Pinpoint the cell where the given text exists, returning its (x, y) midpoint coordinate. 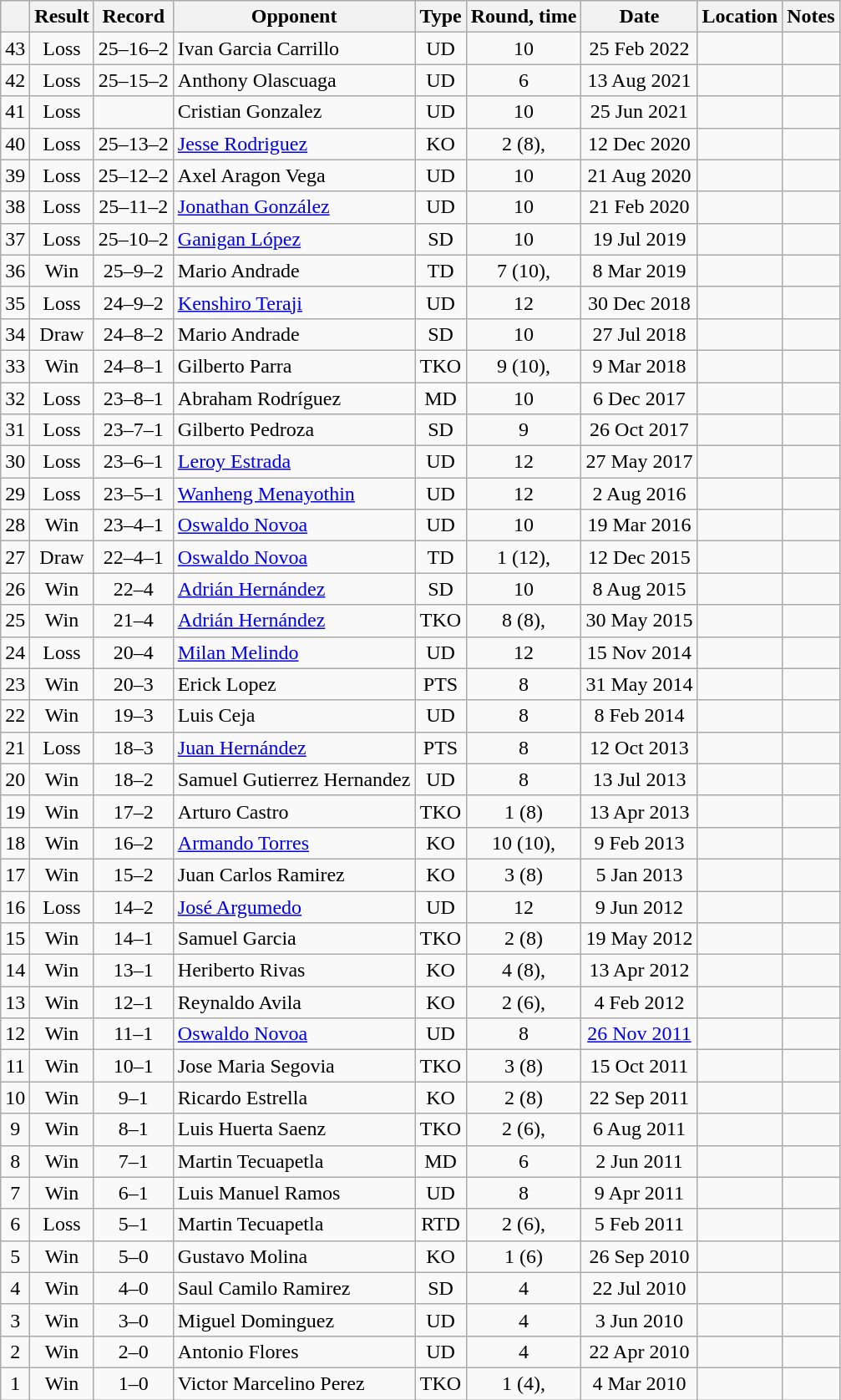
26 Sep 2010 (640, 1256)
41 (15, 112)
32 (15, 398)
12–1 (134, 1002)
25–12–2 (134, 175)
9–1 (134, 1098)
Record (134, 17)
25–15–2 (134, 80)
3 Jun 2010 (640, 1320)
1 (6) (524, 1256)
2 Jun 2011 (640, 1161)
Armando Torres (294, 843)
15 Nov 2014 (640, 652)
25–16–2 (134, 48)
7–1 (134, 1161)
15 Oct 2011 (640, 1066)
Erick Lopez (294, 684)
13 Apr 2013 (640, 811)
27 Jul 2018 (640, 334)
21 (15, 748)
30 (15, 462)
4 Feb 2012 (640, 1002)
Arturo Castro (294, 811)
40 (15, 144)
5–0 (134, 1256)
22–4 (134, 589)
26 Nov 2011 (640, 1034)
23–6–1 (134, 462)
3–0 (134, 1320)
Juan Hernández (294, 748)
Ganigan López (294, 239)
10 (10), (524, 843)
36 (15, 271)
13 Apr 2012 (640, 971)
5 (15, 1256)
1 (12), (524, 557)
43 (15, 48)
Type (441, 17)
Jose Maria Segovia (294, 1066)
1 (15, 1383)
22 Apr 2010 (640, 1352)
Milan Melindo (294, 652)
11 (15, 1066)
4 (8), (524, 971)
Luis Huerta Saenz (294, 1129)
26 Oct 2017 (640, 430)
9 Mar 2018 (640, 366)
7 (15, 1193)
21–4 (134, 621)
Gustavo Molina (294, 1256)
14–1 (134, 939)
35 (15, 302)
25–13–2 (134, 144)
Kenshiro Teraji (294, 302)
Ivan Garcia Carrillo (294, 48)
1 (4), (524, 1383)
19–3 (134, 716)
12 Oct 2013 (640, 748)
Jesse Rodriguez (294, 144)
19 Jul 2019 (640, 239)
22 Sep 2011 (640, 1098)
21 Aug 2020 (640, 175)
Saul Camilo Ramirez (294, 1288)
23 (15, 684)
Leroy Estrada (294, 462)
25–9–2 (134, 271)
Opponent (294, 17)
8–1 (134, 1129)
Samuel Garcia (294, 939)
Gilberto Pedroza (294, 430)
23–7–1 (134, 430)
30 Dec 2018 (640, 302)
Juan Carlos Ramirez (294, 875)
5 Jan 2013 (640, 875)
8 Aug 2015 (640, 589)
37 (15, 239)
22 (15, 716)
25–11–2 (134, 207)
Luis Ceja (294, 716)
9 Jun 2012 (640, 906)
28 (15, 525)
11–1 (134, 1034)
26 (15, 589)
4 Mar 2010 (640, 1383)
25 Jun 2021 (640, 112)
24–8–1 (134, 366)
Gilberto Parra (294, 366)
13 (15, 1002)
Anthony Olascuaga (294, 80)
2 (8), (524, 144)
2–0 (134, 1352)
17–2 (134, 811)
24–8–2 (134, 334)
14–2 (134, 906)
23–8–1 (134, 398)
1 (8) (524, 811)
Victor Marcelino Perez (294, 1383)
Axel Aragon Vega (294, 175)
1–0 (134, 1383)
16 (15, 906)
8 (8), (524, 621)
4–0 (134, 1288)
34 (15, 334)
18–3 (134, 748)
5 Feb 2011 (640, 1225)
10–1 (134, 1066)
9 Apr 2011 (640, 1193)
15–2 (134, 875)
7 (10), (524, 271)
6 Aug 2011 (640, 1129)
Antonio Flores (294, 1352)
5–1 (134, 1225)
23–4–1 (134, 525)
42 (15, 80)
Round, time (524, 17)
19 (15, 811)
Reynaldo Avila (294, 1002)
38 (15, 207)
2 (15, 1352)
6–1 (134, 1193)
20–3 (134, 684)
22–4–1 (134, 557)
3 (15, 1320)
31 (15, 430)
15 (15, 939)
30 May 2015 (640, 621)
33 (15, 366)
25 (15, 621)
19 Mar 2016 (640, 525)
RTD (441, 1225)
8 Mar 2019 (640, 271)
29 (15, 494)
Heriberto Rivas (294, 971)
Luis Manuel Ramos (294, 1193)
Samuel Gutierrez Hernandez (294, 779)
Location (740, 17)
25 Feb 2022 (640, 48)
14 (15, 971)
9 Feb 2013 (640, 843)
16–2 (134, 843)
Result (62, 17)
Jonathan González (294, 207)
18–2 (134, 779)
Miguel Dominguez (294, 1320)
8 Feb 2014 (640, 716)
31 May 2014 (640, 684)
23–5–1 (134, 494)
27 (15, 557)
21 Feb 2020 (640, 207)
9 (10), (524, 366)
12 Dec 2015 (640, 557)
22 Jul 2010 (640, 1288)
Ricardo Estrella (294, 1098)
13 Jul 2013 (640, 779)
24–9–2 (134, 302)
12 Dec 2020 (640, 144)
Cristian Gonzalez (294, 112)
Wanheng Menayothin (294, 494)
20–4 (134, 652)
13 Aug 2021 (640, 80)
27 May 2017 (640, 462)
18 (15, 843)
19 May 2012 (640, 939)
24 (15, 652)
39 (15, 175)
6 Dec 2017 (640, 398)
13–1 (134, 971)
20 (15, 779)
25–10–2 (134, 239)
17 (15, 875)
Abraham Rodríguez (294, 398)
José Argumedo (294, 906)
Date (640, 17)
2 Aug 2016 (640, 494)
Notes (811, 17)
